Determine the [x, y] coordinate at the center of the cell enclosing the given text.  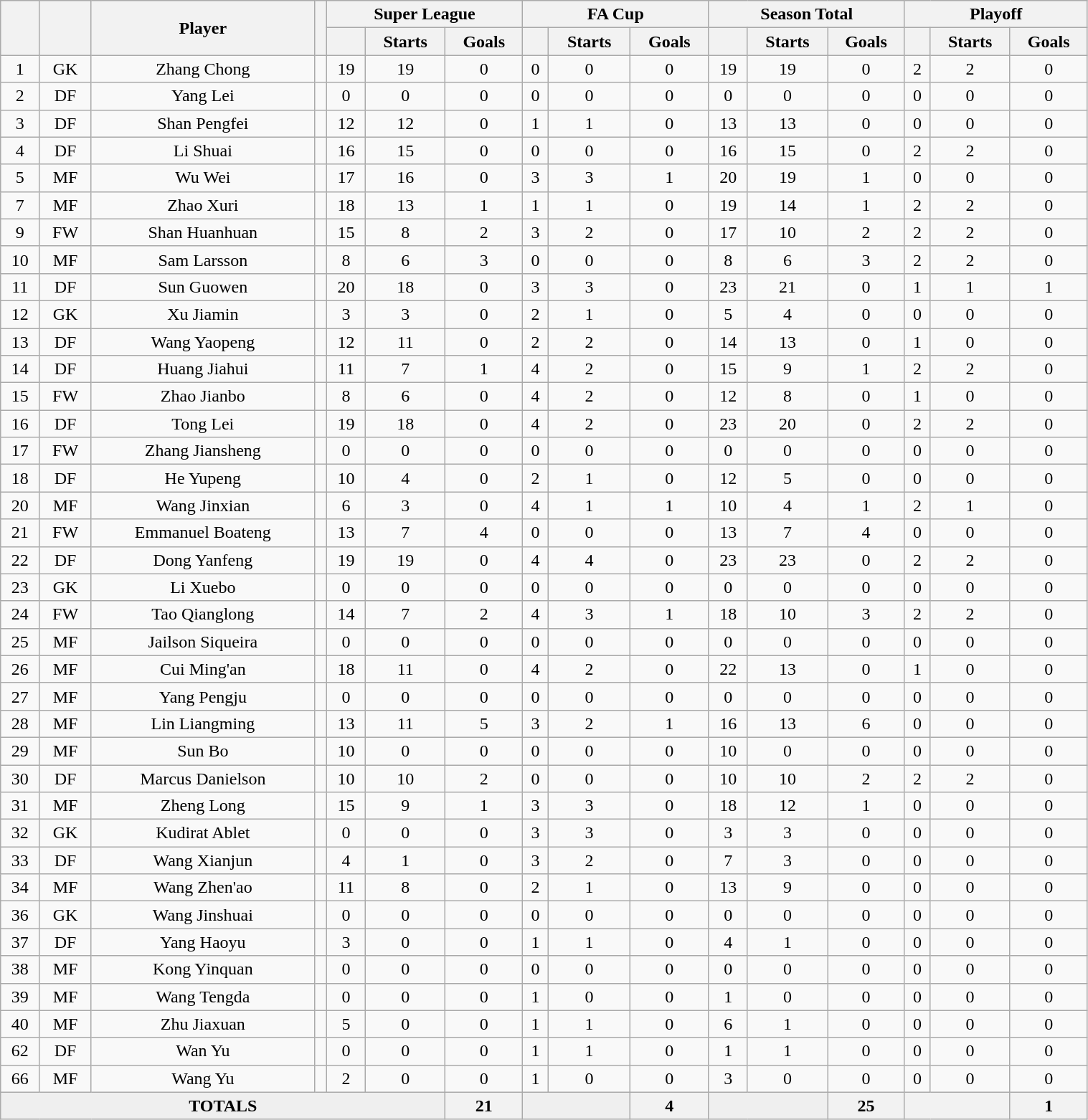
24 [20, 614]
Zhu Jiaxuan [202, 1024]
Zhang Jiansheng [202, 451]
Jailson Siqueira [202, 642]
Wang Jinxian [202, 506]
Emmanuel Boateng [202, 533]
40 [20, 1024]
33 [20, 860]
Yang Haoyu [202, 942]
Playoff [995, 14]
Wang Yaopeng [202, 342]
37 [20, 942]
Kudirat Ablet [202, 833]
62 [20, 1051]
Tao Qianglong [202, 614]
Zhao Jianbo [202, 397]
Lin Liangming [202, 723]
Yang Pengju [202, 696]
39 [20, 997]
26 [20, 669]
Wang Jinshuai [202, 915]
Li Shuai [202, 151]
Kong Yinquan [202, 969]
Season Total [806, 14]
31 [20, 806]
Shan Pengfei [202, 123]
27 [20, 696]
Wang Yu [202, 1078]
38 [20, 969]
Marcus Danielson [202, 778]
He Yupeng [202, 478]
32 [20, 833]
29 [20, 751]
Wu Wei [202, 178]
Xu Jiamin [202, 314]
66 [20, 1078]
Zhang Chong [202, 69]
Player [202, 28]
Sam Larsson [202, 260]
36 [20, 915]
Zheng Long [202, 806]
Wang Tengda [202, 997]
Zhao Xuri [202, 205]
Wan Yu [202, 1051]
Huang Jiahui [202, 369]
Tong Lei [202, 424]
Cui Ming'an [202, 669]
30 [20, 778]
Wang Xianjun [202, 860]
Shan Huanhuan [202, 232]
Li Xuebo [202, 587]
Sun Guowen [202, 287]
28 [20, 723]
Yang Lei [202, 96]
Wang Zhen'ao [202, 888]
FA Cup [615, 14]
Dong Yanfeng [202, 560]
Sun Bo [202, 751]
34 [20, 888]
TOTALS [223, 1106]
Super League [425, 14]
